Capture the cell that displays the provided text and extract its [X, Y] central coordinate. 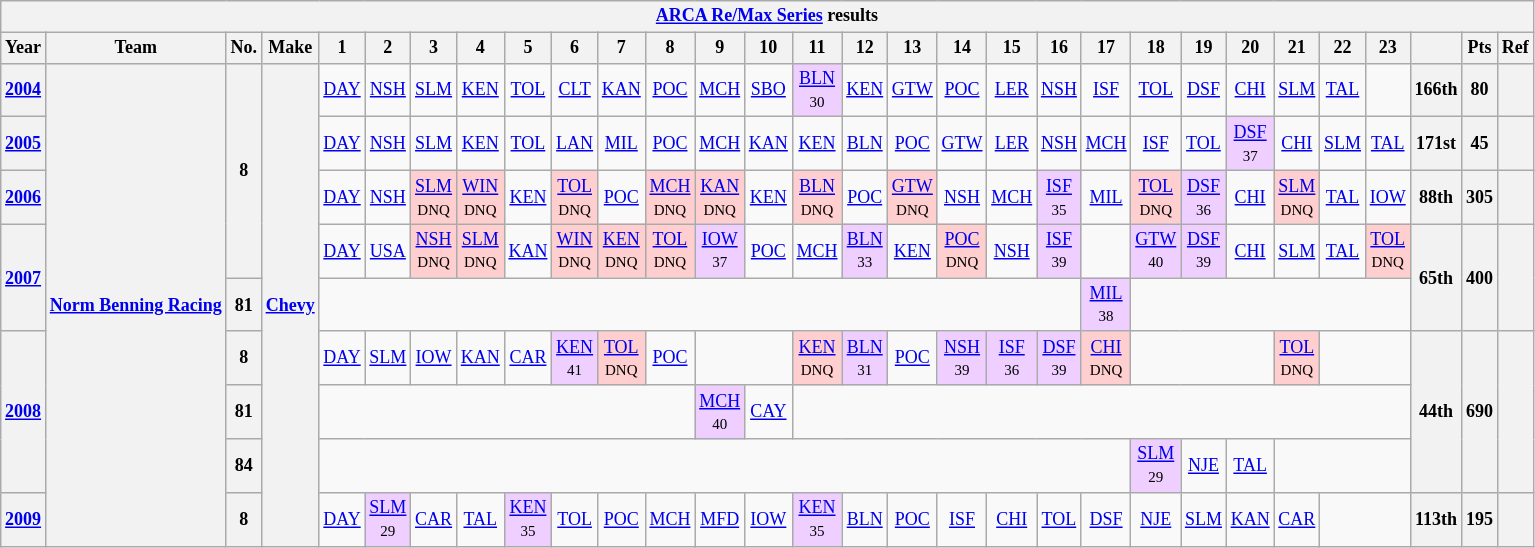
6 [575, 48]
9 [720, 48]
22 [1343, 48]
2008 [24, 412]
CHI DNQ [1106, 358]
166th [1436, 90]
BLN DNQ [817, 197]
CAY [768, 412]
15 [1012, 48]
2004 [24, 90]
16 [1060, 48]
400 [1480, 278]
MIL 38 [1106, 305]
84 [244, 466]
2006 [24, 197]
5 [528, 48]
44th [1436, 412]
KAN DNQ [720, 197]
SBO [768, 90]
2007 [24, 278]
690 [1480, 412]
BLN 33 [865, 251]
MCH 40 [720, 412]
MFD [720, 519]
88th [1436, 197]
14 [962, 48]
45 [1480, 144]
USA [388, 251]
65th [1436, 278]
195 [1480, 519]
NSH DNQ [434, 251]
KEN 41 [575, 358]
Norm Benning Racing [136, 304]
ISF 35 [1060, 197]
ISF 36 [1012, 358]
DSF 37 [1250, 144]
ISF 39 [1060, 251]
POC DNQ [962, 251]
80 [1480, 90]
No. [244, 48]
10 [768, 48]
20 [1250, 48]
Team [136, 48]
GTW 40 [1156, 251]
17 [1106, 48]
Make [290, 48]
NSH 39 [962, 358]
2005 [24, 144]
DSF 36 [1204, 197]
BLN 31 [865, 358]
LAN [575, 144]
Chevy [290, 304]
12 [865, 48]
CLT [575, 90]
Year [24, 48]
Ref [1515, 48]
2009 [24, 519]
113th [1436, 519]
4 [480, 48]
BLN 30 [817, 90]
IOW 37 [720, 251]
11 [817, 48]
305 [1480, 197]
Pts [1480, 48]
19 [1204, 48]
21 [1297, 48]
GTW DNQ [913, 197]
2 [388, 48]
18 [1156, 48]
7 [621, 48]
ARCA Re/Max Series results [767, 16]
171st [1436, 144]
13 [913, 48]
23 [1388, 48]
MCH DNQ [670, 197]
3 [434, 48]
1 [342, 48]
